Detect which cell encompasses the target text, then output its [X, Y] center coordinate. 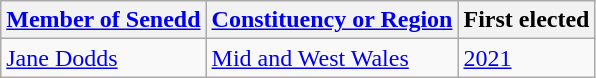
Jane Dodds [104, 58]
Mid and West Wales [332, 58]
2021 [526, 58]
Constituency or Region [332, 20]
Member of Senedd [104, 20]
First elected [526, 20]
